Detect which cell encompasses the target text, then output its (X, Y) center coordinate. 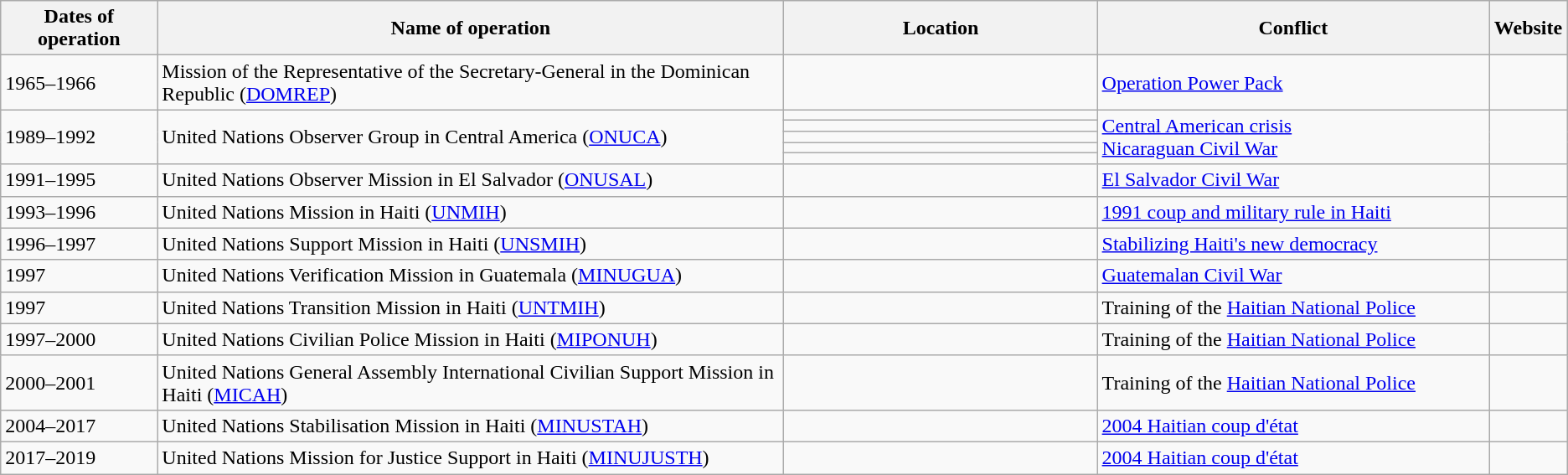
United Nations Transition Mission in Haiti (UNTMIH) (471, 307)
1997–2000 (79, 339)
El Salvador Civil War (1293, 180)
Dates of operation (79, 28)
Stabilizing Haiti's new democracy (1293, 244)
Location (941, 28)
United Nations General Assembly International Civilian Support Mission in Haiti (MICAH) (471, 382)
United Nations Mission for Justice Support in Haiti (MINUJUSTH) (471, 457)
2004–2017 (79, 426)
1993–1996 (79, 212)
United Nations Observer Group in Central America (ONUCA) (471, 137)
United Nations Civilian Police Mission in Haiti (MIPONUH) (471, 339)
1991–1995 (79, 180)
Name of operation (471, 28)
Operation Power Pack (1293, 82)
2000–2001 (79, 382)
Conflict (1293, 28)
United Nations Observer Mission in El Salvador (ONUSAL) (471, 180)
2017–2019 (79, 457)
United Nations Mission in Haiti (UNMIH) (471, 212)
1996–1997 (79, 244)
United Nations Verification Mission in Guatemala (MINUGUA) (471, 276)
1991 coup and military rule in Haiti (1293, 212)
Central American crisisNicaraguan Civil War (1293, 137)
United Nations Support Mission in Haiti (UNSMIH) (471, 244)
1965–1966 (79, 82)
Mission of the Representative of the Secretary-General in the Dominican Republic (DOMREP) (471, 82)
United Nations Stabilisation Mission in Haiti (MINUSTAH) (471, 426)
1989–1992 (79, 137)
Website (1529, 28)
Guatemalan Civil War (1293, 276)
